Extract the [x, y] coordinate from the center of the cell holding the provided text.  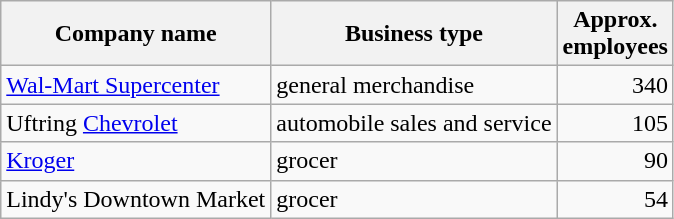
Approx.employees [615, 34]
Uftring Chevrolet [136, 123]
54 [615, 199]
Wal-Mart Supercenter [136, 85]
90 [615, 161]
Company name [136, 34]
Lindy's Downtown Market [136, 199]
automobile sales and service [414, 123]
general merchandise [414, 85]
340 [615, 85]
Kroger [136, 161]
Business type [414, 34]
105 [615, 123]
